Provide the [X, Y] coordinate of the cell's center where the given text is located.  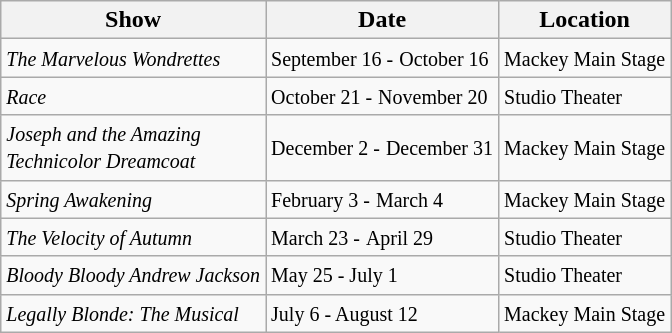
Date [382, 20]
Location [585, 20]
July 6 - August 12 [382, 313]
Race [134, 96]
March 23 - April 29 [382, 237]
Show [134, 20]
The Velocity of Autumn [134, 237]
Legally Blonde: The Musical [134, 313]
September 16 - October 16 [382, 58]
The Marvelous Wondrettes [134, 58]
Spring Awakening [134, 199]
Joseph and the AmazingTechnicolor Dreamcoat [134, 148]
February 3 - March 4 [382, 199]
December 2 - December 31 [382, 148]
Bloody Bloody Andrew Jackson [134, 275]
October 21 - November 20 [382, 96]
May 25 - July 1 [382, 275]
